Return [x, y] of the center of cell containing provided text 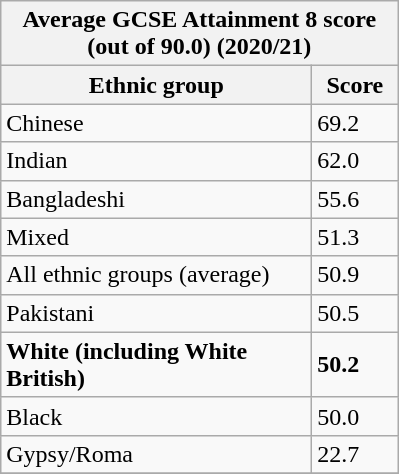
Pakistani [156, 313]
Indian [156, 161]
Gypsy/Roma [156, 454]
Score [355, 85]
White (including White British) [156, 364]
Ethnic group [156, 85]
50.0 [355, 416]
55.6 [355, 199]
Average GCSE Attainment 8 score (out of 90.0) (2020/21) [200, 34]
50.2 [355, 364]
69.2 [355, 123]
22.7 [355, 454]
Black [156, 416]
62.0 [355, 161]
Bangladeshi [156, 199]
Chinese [156, 123]
50.5 [355, 313]
Mixed [156, 237]
51.3 [355, 237]
All ethnic groups (average) [156, 275]
50.9 [355, 275]
